From the cell containing the given text, extract its center point as [x, y] coordinate. 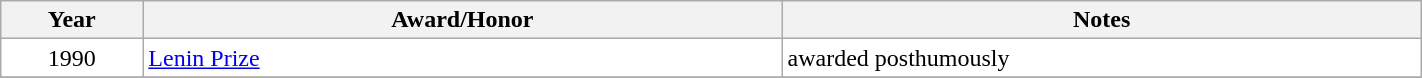
Notes [1102, 20]
1990 [72, 58]
Year [72, 20]
Lenin Prize [462, 58]
awarded posthumously [1102, 58]
Award/Honor [462, 20]
